Extract the (x, y) coordinate from the center of the cell holding the provided text.  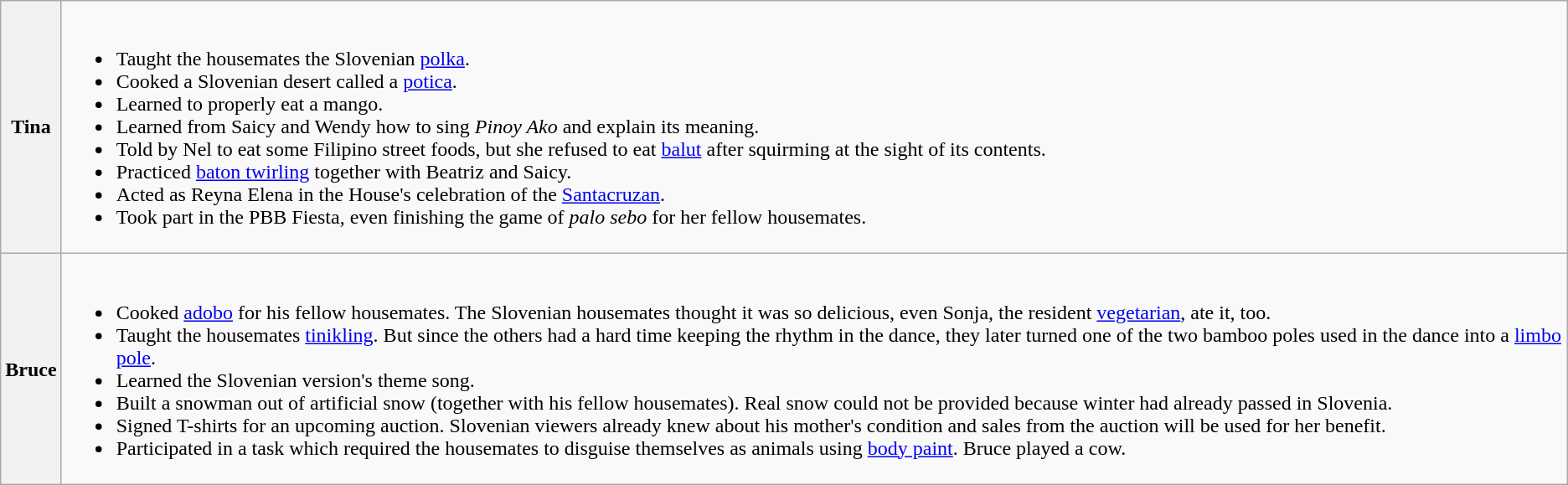
Bruce (31, 369)
Tina (31, 127)
